Scan for the cell matching the given text and deliver its (x, y) coordinate at center. 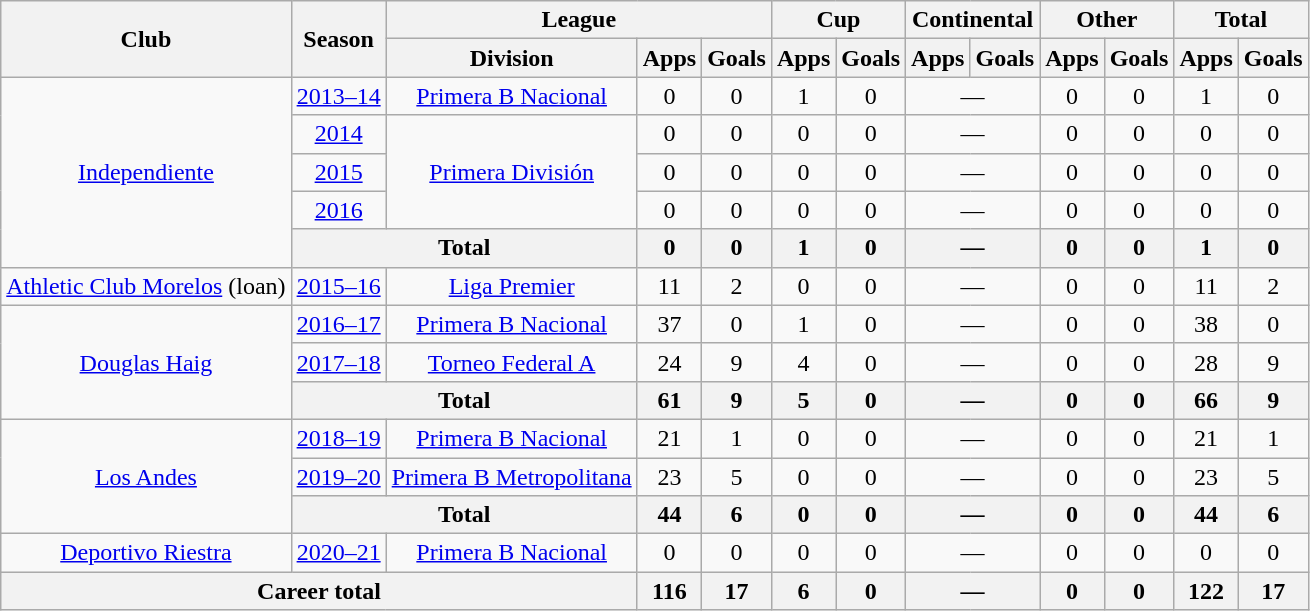
2016–17 (338, 324)
Deportivo Riestra (146, 553)
Career total (319, 591)
66 (1206, 400)
2015 (338, 172)
122 (1206, 591)
Club (146, 39)
Independiente (146, 172)
Douglas Haig (146, 362)
Torneo Federal A (512, 362)
37 (669, 324)
2015–16 (338, 286)
Primera B Metropolitana (512, 477)
Division (512, 58)
Other (1107, 20)
Athletic Club Morelos (loan) (146, 286)
Primera División (512, 172)
Continental (973, 20)
2019–20 (338, 477)
61 (669, 400)
2020–21 (338, 553)
24 (669, 362)
2013–14 (338, 96)
Liga Premier (512, 286)
2018–19 (338, 438)
2017–18 (338, 362)
4 (803, 362)
2014 (338, 134)
28 (1206, 362)
League (578, 20)
Los Andes (146, 476)
38 (1206, 324)
2016 (338, 210)
116 (669, 591)
Cup (838, 20)
Season (338, 39)
